Return the (X, Y) coordinate for the center point of the cell that contains the specified text.  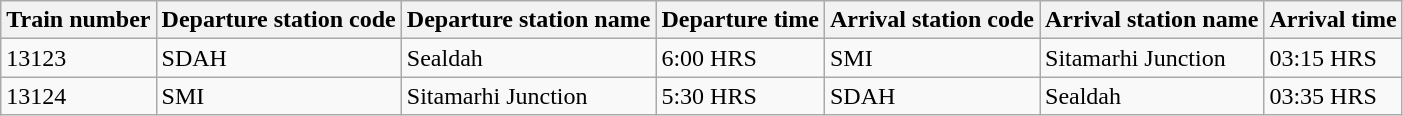
Arrival station name (1152, 20)
03:35 HRS (1333, 96)
03:15 HRS (1333, 58)
5:30 HRS (740, 96)
Train number (78, 20)
Departure time (740, 20)
Departure station code (278, 20)
Arrival time (1333, 20)
13124 (78, 96)
Departure station name (528, 20)
Arrival station code (932, 20)
13123 (78, 58)
6:00 HRS (740, 58)
